Scan for the cell matching the given text and deliver its (X, Y) coordinate at center. 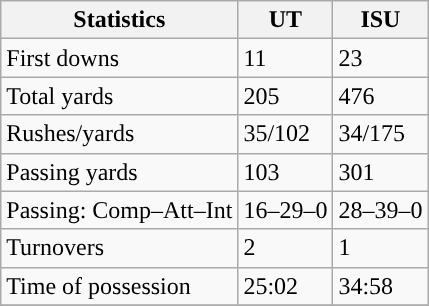
35/102 (286, 134)
Turnovers (120, 248)
Passing: Comp–Att–Int (120, 210)
103 (286, 172)
Total yards (120, 96)
Statistics (120, 20)
UT (286, 20)
28–39–0 (380, 210)
Passing yards (120, 172)
34:58 (380, 286)
Rushes/yards (120, 134)
1 (380, 248)
Time of possession (120, 286)
301 (380, 172)
476 (380, 96)
First downs (120, 58)
34/175 (380, 134)
205 (286, 96)
11 (286, 58)
ISU (380, 20)
2 (286, 248)
25:02 (286, 286)
16–29–0 (286, 210)
23 (380, 58)
